Determine the (x, y) coordinate at the center of the cell enclosing the given text.  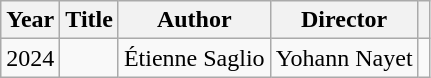
2024 (30, 58)
Yohann Nayet (344, 58)
Year (30, 20)
Author (194, 20)
Title (90, 20)
Étienne Saglio (194, 58)
Director (344, 20)
